From the cell containing the given text, extract its center point as (x, y) coordinate. 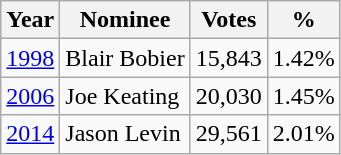
1998 (30, 58)
Year (30, 20)
20,030 (228, 96)
Blair Bobier (125, 58)
% (304, 20)
1.42% (304, 58)
2.01% (304, 134)
2006 (30, 96)
Jason Levin (125, 134)
15,843 (228, 58)
29,561 (228, 134)
2014 (30, 134)
1.45% (304, 96)
Joe Keating (125, 96)
Votes (228, 20)
Nominee (125, 20)
